Determine the [x, y] coordinate at the center of the cell enclosing the given text.  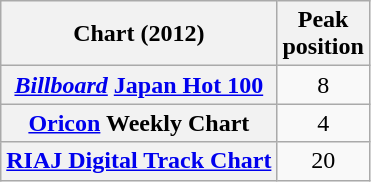
Chart (2012) [139, 34]
20 [323, 161]
RIAJ Digital Track Chart [139, 161]
4 [323, 123]
8 [323, 85]
Billboard Japan Hot 100 [139, 85]
Oricon Weekly Chart [139, 123]
Peakposition [323, 34]
